Scan for the cell matching the given text and deliver its (x, y) coordinate at center. 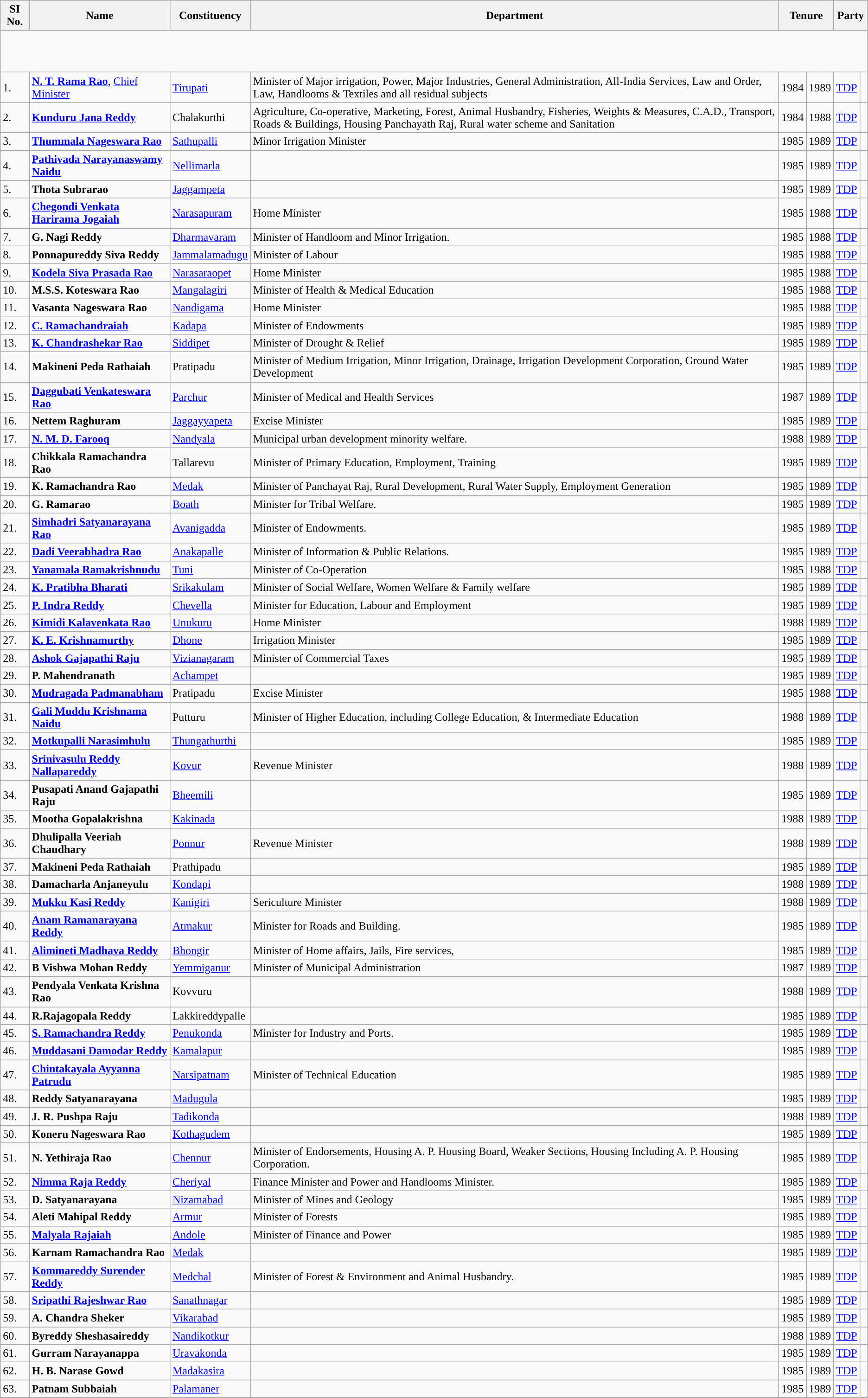
Minister of Social Welfare, Women Welfare & Family welfare (515, 587)
Byreddy Sheshasaireddy (99, 1335)
Medchal (210, 1276)
Bhongir (210, 950)
H. B. Narase Gowd (99, 1371)
12. (15, 325)
Kamalapur (210, 1051)
N. Yethiraja Rao (99, 1158)
Gali Muddu Krishnama Naidu (99, 717)
Boath (210, 504)
13. (15, 343)
Dhulipalla Veeriah Chaudhary (99, 843)
Motkupalli Narasimhulu (99, 741)
Putturu (210, 717)
Dhone (210, 640)
Minister of Forest & Environment and Animal Husbandry. (515, 1276)
49. (15, 1116)
10. (15, 290)
Armur (210, 1217)
M.S.S. Koteswara Rao (99, 290)
Thummala Nageswara Rao (99, 141)
52. (15, 1182)
K. E. Krishnamurthy (99, 640)
A. Chandra Sheker (99, 1318)
51. (15, 1158)
N. T. Rama Rao, Chief Minister (99, 87)
Mootha Gopalakrishna (99, 819)
Dharmavaram (210, 237)
K. Ramachandra Rao (99, 487)
24. (15, 587)
D. Satyanarayana (99, 1199)
Finance Minister and Power and Handlooms Minister. (515, 1182)
B Vishwa Mohan Reddy (99, 968)
18. (15, 463)
33. (15, 765)
Minister of Medium Irrigation, Minor Irrigation, Drainage, Irrigation Development Corporation, Ground Water Development (515, 367)
G. Nagi Reddy (99, 237)
Chintakayala Ayyanna Patrudu (99, 1075)
Minister for Industry and Ports. (515, 1033)
Nandikotkur (210, 1335)
SI No. (15, 16)
Ponnapureddy Siva Reddy (99, 255)
Kodela Siva Prasada Rao (99, 272)
30. (15, 693)
Prathipadu (210, 867)
Cheriyal (210, 1182)
6. (15, 213)
Minor Irrigation Minister (515, 141)
Kondapi (210, 885)
Minister of Handloom and Minor Irrigation. (515, 237)
42. (15, 968)
Palamaner (210, 1389)
P. Indra Reddy (99, 605)
Tuni (210, 570)
Minister of Higher Education, including College Education, & Intermediate Education (515, 717)
Reddy Satyanarayana (99, 1099)
Achampet (210, 676)
38. (15, 885)
Muddasani Damodar Reddy (99, 1051)
Nimma Raja Reddy (99, 1182)
11. (15, 308)
P. Mahendranath (99, 676)
Sathupalli (210, 141)
N. M. D. Farooq (99, 439)
Irrigation Minister (515, 640)
Narasaraopet (210, 272)
Uravakonda (210, 1353)
27. (15, 640)
S. Ramachandra Reddy (99, 1033)
Tirupati (210, 87)
21. (15, 528)
Tadikonda (210, 1116)
Narasapuram (210, 213)
Chegondi Venkata Harirama Jogaiah (99, 213)
56. (15, 1252)
7. (15, 237)
Madakasira (210, 1371)
Pathivada Narayanaswamy Naidu (99, 165)
K. Chandrashekar Rao (99, 343)
Damacharla Anjaneyulu (99, 885)
Penukonda (210, 1033)
Party (851, 16)
53. (15, 1199)
Malyala Rajaiah (99, 1235)
47. (15, 1075)
Madugula (210, 1099)
Nandyala (210, 439)
29. (15, 676)
Chalakurthi (210, 118)
Dadi Veerabhadra Rao (99, 552)
25. (15, 605)
22. (15, 552)
Nizamabad (210, 1199)
59. (15, 1318)
Minister of Co-Operation (515, 570)
Jammalamadugu (210, 255)
Bheemili (210, 795)
Vasanta Nageswara Rao (99, 308)
Karnam Ramachandra Rao (99, 1252)
Minister of Labour (515, 255)
43. (15, 992)
Kommareddy Surender Reddy (99, 1276)
61. (15, 1353)
Minister of Finance and Power (515, 1235)
Department (515, 16)
Chikkala Ramachandra Rao (99, 463)
5. (15, 189)
Nandigama (210, 308)
45. (15, 1033)
Vikarabad (210, 1318)
Municipal urban development minority welfare. (515, 439)
Thota Subrarao (99, 189)
Ponnur (210, 843)
Kovvuru (210, 992)
Minister of Medical and Health Services (515, 397)
Avanigadda (210, 528)
Minister of Endowments (515, 325)
60. (15, 1335)
Minister of Drought & Relief (515, 343)
Ashok Gajapathi Raju (99, 658)
Tenure (806, 16)
Minister of Mines and Geology (515, 1199)
Anam Ramanarayana Reddy (99, 926)
Jaggampeta (210, 189)
Pusapati Anand Gajapathi Raju (99, 795)
Kakinada (210, 819)
3. (15, 141)
Chevella (210, 605)
Kimidi Kalavenkata Rao (99, 622)
32. (15, 741)
35. (15, 819)
Thungathurthi (210, 741)
Constituency (210, 16)
17. (15, 439)
G. Ramarao (99, 504)
K. Pratibha Bharati (99, 587)
Minister of Information & Public Relations. (515, 552)
63. (15, 1389)
J. R. Pushpa Raju (99, 1116)
Parchur (210, 397)
Minister of Endowments. (515, 528)
14. (15, 367)
Jaggayyapeta (210, 421)
1. (15, 87)
Nellimarla (210, 165)
31. (15, 717)
Daggubati Venkateswara Rao (99, 397)
Minister of Technical Education (515, 1075)
Mangalagiri (210, 290)
Patnam Subbaiah (99, 1389)
C. Ramachandraiah (99, 325)
41. (15, 950)
Minister of Endorsements, Housing A. P. Housing Board, Weaker Sections, Housing Including A. P. Housing Corporation. (515, 1158)
Unukuru (210, 622)
40. (15, 926)
2. (15, 118)
Mukku Kasi Reddy (99, 902)
Gurram Narayanappa (99, 1353)
Minister of Commercial Taxes (515, 658)
54. (15, 1217)
Alimineti Madhava Reddy (99, 950)
Lakkireddypalle (210, 1015)
Kadapa (210, 325)
Srikakulam (210, 587)
Koneru Nageswara Rao (99, 1134)
Simhadri Satyanarayana Rao (99, 528)
36. (15, 843)
15. (15, 397)
Minister for Tribal Welfare. (515, 504)
23. (15, 570)
44. (15, 1015)
57. (15, 1276)
Minister for Education, Labour and Employment (515, 605)
4. (15, 165)
Chennur (210, 1158)
Minister of Municipal Administration (515, 968)
Pendyala Venkata Krishna Rao (99, 992)
Siddipet (210, 343)
Sripathi Rajeshwar Rao (99, 1300)
Srinivasulu Reddy Nallapareddy (99, 765)
Sanathnagar (210, 1300)
8. (15, 255)
26. (15, 622)
Kovur (210, 765)
Anakapalle (210, 552)
34. (15, 795)
50. (15, 1134)
Andole (210, 1235)
Tallarevu (210, 463)
Minister of Panchayat Raj, Rural Development, Rural Water Supply, Employment Generation (515, 487)
55. (15, 1235)
Minister for Roads and Building. (515, 926)
Mudragada Padmanabham (99, 693)
Yanamala Ramakrishnudu (99, 570)
Minister of Primary Education, Employment, Training (515, 463)
58. (15, 1300)
Nettem Raghuram (99, 421)
Minister of Health & Medical Education (515, 290)
46. (15, 1051)
Aleti Mahipal Reddy (99, 1217)
9. (15, 272)
20. (15, 504)
Narsipatnam (210, 1075)
Sericulture Minister (515, 902)
Minister of Forests (515, 1217)
Vizianagaram (210, 658)
39. (15, 902)
Kunduru Jana Reddy (99, 118)
R.Rajagopala Reddy (99, 1015)
48. (15, 1099)
62. (15, 1371)
Minister of Home affairs, Jails, Fire services, (515, 950)
Kanigiri (210, 902)
16. (15, 421)
19. (15, 487)
Yemmiganur (210, 968)
28. (15, 658)
37. (15, 867)
Kothagudem (210, 1134)
Name (99, 16)
Atmakur (210, 926)
